For the text-containing cell, return its midpoint in [X, Y] coordinate format. 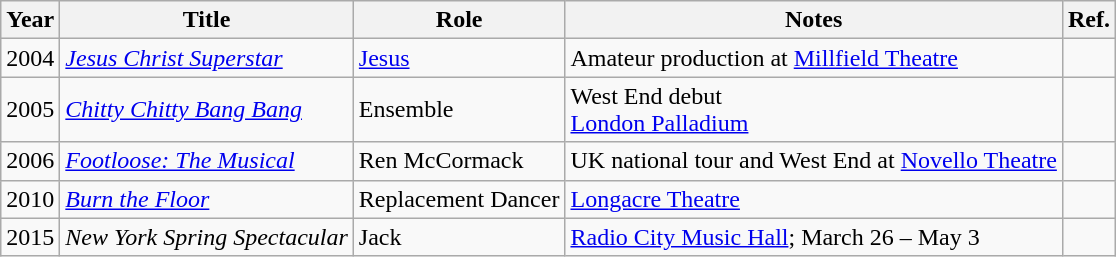
Jack [459, 237]
Burn the Floor [207, 199]
2004 [30, 58]
2005 [30, 110]
Ren McCormack [459, 161]
Notes [814, 20]
Chitty Chitty Bang Bang [207, 110]
Role [459, 20]
Longacre Theatre [814, 199]
Jesus [459, 58]
Radio City Music Hall; March 26 – May 3 [814, 237]
2015 [30, 237]
West End debutLondon Palladium [814, 110]
Title [207, 20]
Amateur production at Millfield Theatre [814, 58]
Replacement Dancer [459, 199]
UK national tour and West End at Novello Theatre [814, 161]
Footloose: The Musical [207, 161]
2010 [30, 199]
Ref. [1088, 20]
Year [30, 20]
New York Spring Spectacular [207, 237]
2006 [30, 161]
Jesus Christ Superstar [207, 58]
Ensemble [459, 110]
